Locate the cell with the specified text and output its (x, y) center coordinate. 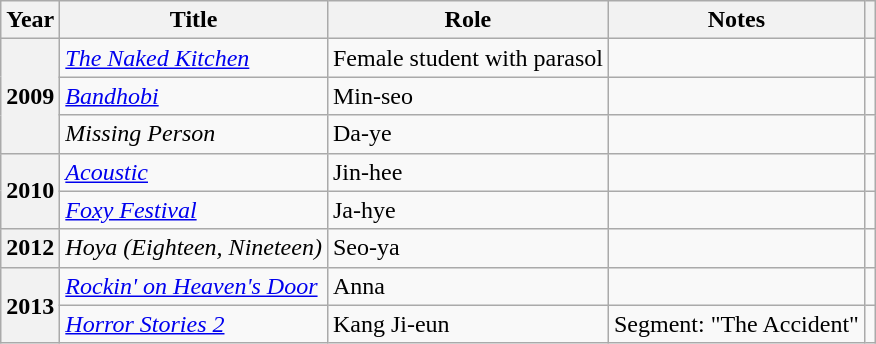
Hoya (Eighteen, Nineteen) (194, 248)
Bandhobi (194, 96)
Segment: "The Accident" (736, 324)
Female student with parasol (468, 58)
Year (30, 20)
Da-ye (468, 134)
The Naked Kitchen (194, 58)
Ja-hye (468, 210)
Role (468, 20)
Min-seo (468, 96)
Kang Ji-eun (468, 324)
Missing Person (194, 134)
Notes (736, 20)
2009 (30, 96)
Seo-ya (468, 248)
Jin-hee (468, 172)
Anna (468, 286)
2012 (30, 248)
Rockin' on Heaven's Door (194, 286)
Title (194, 20)
Acoustic (194, 172)
2010 (30, 191)
Horror Stories 2 (194, 324)
2013 (30, 305)
Foxy Festival (194, 210)
